Capture the cell that displays the provided text and extract its [x, y] central coordinate. 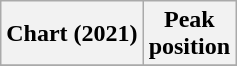
Peakposition [189, 34]
Chart (2021) [72, 34]
